Detect which cell encompasses the target text, then output its [X, Y] center coordinate. 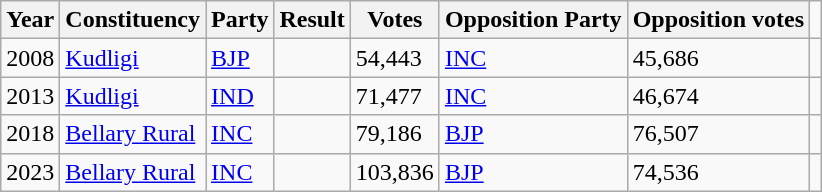
Result [312, 20]
103,836 [394, 172]
Constituency [133, 20]
46,674 [718, 96]
2013 [30, 96]
Opposition votes [718, 20]
74,536 [718, 172]
Year [30, 20]
Votes [394, 20]
IND [240, 96]
Opposition Party [533, 20]
71,477 [394, 96]
2018 [30, 134]
2023 [30, 172]
Party [240, 20]
45,686 [718, 58]
76,507 [718, 134]
79,186 [394, 134]
2008 [30, 58]
54,443 [394, 58]
